Extract the (x, y) coordinate from the center of the cell holding the provided text.  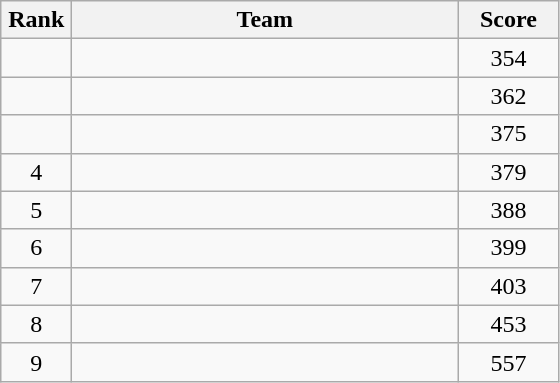
7 (36, 286)
453 (508, 324)
557 (508, 362)
8 (36, 324)
379 (508, 172)
362 (508, 96)
Score (508, 20)
403 (508, 286)
9 (36, 362)
388 (508, 210)
Team (265, 20)
5 (36, 210)
4 (36, 172)
Rank (36, 20)
399 (508, 248)
6 (36, 248)
375 (508, 134)
354 (508, 58)
